Provide the [x, y] coordinate of the cell's center where the given text is located.  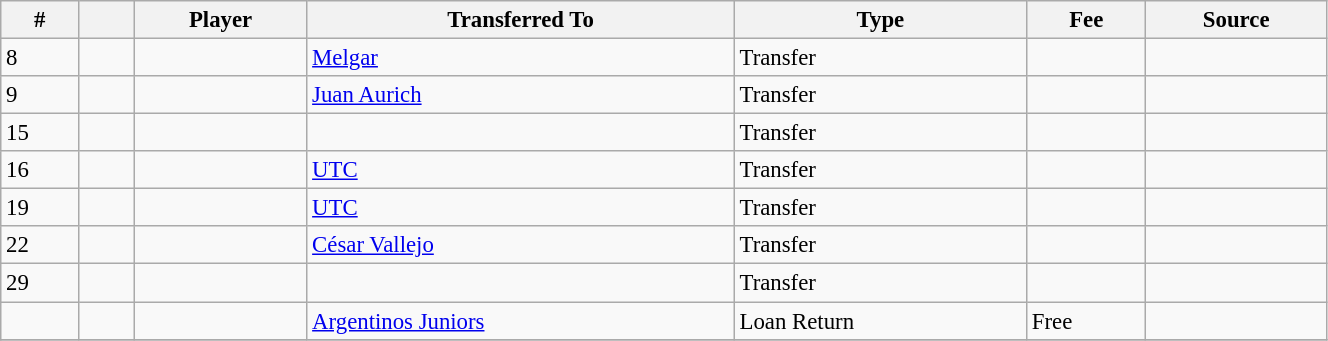
22 [40, 245]
Juan Aurich [520, 95]
8 [40, 58]
Player [220, 20]
Transferred To [520, 20]
Source [1236, 20]
César Vallejo [520, 245]
Fee [1086, 20]
15 [40, 133]
9 [40, 95]
Free [1086, 321]
Type [880, 20]
Melgar [520, 58]
16 [40, 170]
Argentinos Juniors [520, 321]
# [40, 20]
19 [40, 208]
29 [40, 283]
Loan Return [880, 321]
